Output the (X, Y) coordinate of the center of the cell containing the given text.  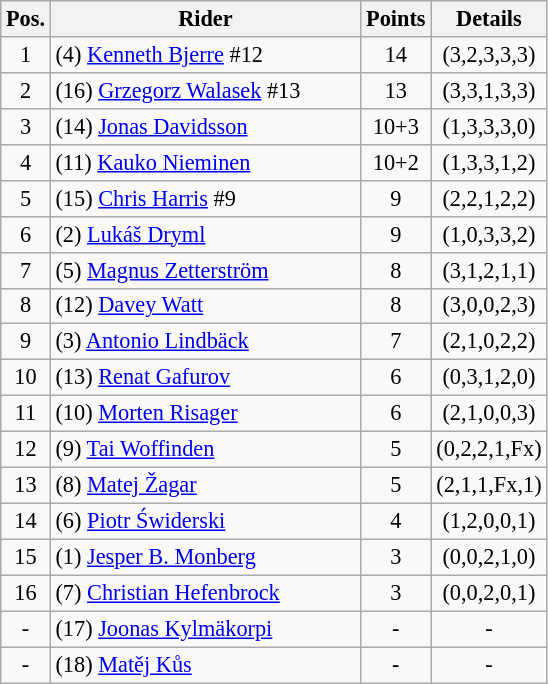
(3,3,1,3,3) (489, 90)
Pos. (26, 19)
Points (396, 19)
(16) Grzegorz Walasek #13 (205, 90)
(2) Lukáš Dryml (205, 234)
(10) Morten Risager (205, 414)
(1) Jesper B. Monberg (205, 557)
(3,2,3,3,3) (489, 55)
(8) Matej Žagar (205, 485)
(0,0,2,0,1) (489, 593)
10+2 (396, 162)
(2,1,0,0,3) (489, 414)
(3,1,2,1,1) (489, 270)
(7) Christian Hefenbrock (205, 593)
2 (26, 90)
10+3 (396, 126)
(0,0,2,1,0) (489, 557)
(6) Piotr Świderski (205, 521)
(14) Jonas Davidsson (205, 126)
(1,3,3,1,2) (489, 162)
11 (26, 414)
(13) Renat Gafurov (205, 378)
(3,0,0,2,3) (489, 306)
16 (26, 593)
(15) Chris Harris #9 (205, 198)
(2,2,1,2,2) (489, 198)
(18) Matěj Kůs (205, 665)
15 (26, 557)
(3) Antonio Lindbäck (205, 342)
(11) Kauko Nieminen (205, 162)
(4) Kenneth Bjerre #12 (205, 55)
(1,2,0,0,1) (489, 521)
(2,1,1,Fx,1) (489, 485)
(0,2,2,1,Fx) (489, 450)
Rider (205, 19)
Details (489, 19)
(1,0,3,3,2) (489, 234)
(0,3,1,2,0) (489, 378)
10 (26, 378)
(2,1,0,2,2) (489, 342)
1 (26, 55)
(17) Joonas Kylmäkorpi (205, 629)
(5) Magnus Zetterström (205, 270)
(1,3,3,3,0) (489, 126)
12 (26, 450)
(12) Davey Watt (205, 306)
(9) Tai Woffinden (205, 450)
